Search for the cell housing the specified text and yield its (x, y) center coordinate. 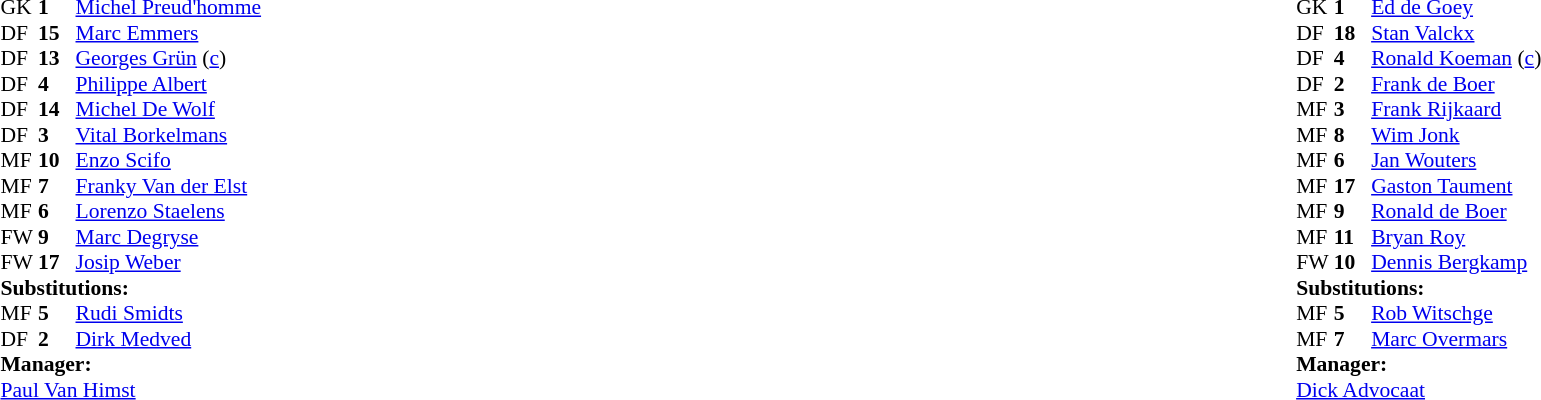
Ronald de Boer (1456, 211)
Marc Degryse (169, 237)
Jan Wouters (1456, 161)
15 (57, 33)
Vital Borkelmans (169, 135)
Marc Emmers (169, 33)
8 (1353, 135)
18 (1353, 33)
13 (57, 59)
Dirk Medved (169, 339)
Stan Valckx (1456, 33)
Enzo Scifo (169, 161)
Wim Jonk (1456, 135)
Josip Weber (169, 263)
Rob Witschge (1456, 313)
Georges Grün (c) (169, 59)
Michel De Wolf (169, 109)
Lorenzo Staelens (169, 211)
Bryan Roy (1456, 237)
11 (1353, 237)
Dennis Bergkamp (1456, 263)
Frank de Boer (1456, 84)
Ronald Koeman (c) (1456, 59)
Marc Overmars (1456, 339)
Franky Van der Elst (169, 186)
Frank Rijkaard (1456, 109)
14 (57, 109)
Philippe Albert (169, 84)
Gaston Taument (1456, 186)
Rudi Smidts (169, 313)
